Capture the cell that displays the provided text and extract its [X, Y] central coordinate. 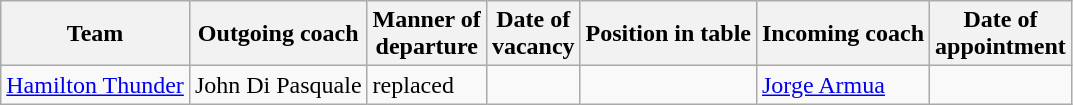
Date of appointment [1001, 34]
Position in table [668, 34]
replaced [426, 85]
Manner of departure [426, 34]
Outgoing coach [278, 34]
Incoming coach [842, 34]
Hamilton Thunder [96, 85]
John Di Pasquale [278, 85]
Date of vacancy [533, 34]
Jorge Armua [842, 85]
Team [96, 34]
